Provide the [x, y] coordinate of the cell's center where the given text is located.  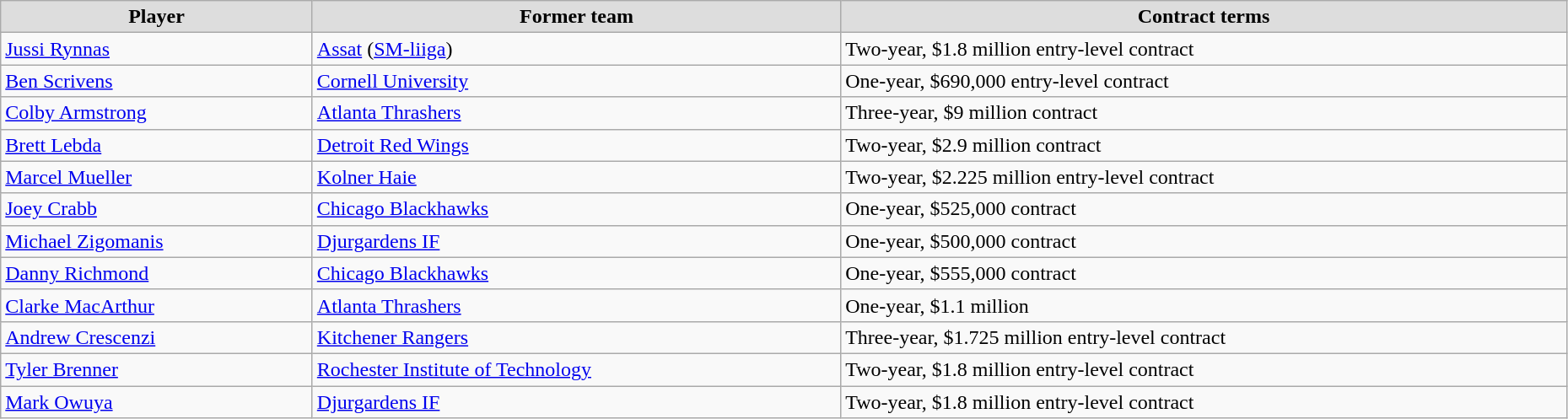
Mark Owuya [157, 402]
Detroit Red Wings [576, 145]
Two-year, $2.225 million entry-level contract [1204, 177]
Assat (SM-liiga) [576, 49]
Colby Armstrong [157, 113]
One-year, $500,000 contract [1204, 241]
Two-year, $2.9 million contract [1204, 145]
Danny Richmond [157, 273]
Three-year, $9 million contract [1204, 113]
Joey Crabb [157, 209]
Former team [576, 17]
Marcel Mueller [157, 177]
Cornell University [576, 81]
Brett Lebda [157, 145]
Contract terms [1204, 17]
Michael Zigomanis [157, 241]
Rochester Institute of Technology [576, 369]
One-year, $690,000 entry-level contract [1204, 81]
One-year, $555,000 contract [1204, 273]
Tyler Brenner [157, 369]
One-year, $525,000 contract [1204, 209]
Ben Scrivens [157, 81]
Jussi Rynnas [157, 49]
Kolner Haie [576, 177]
Clarke MacArthur [157, 305]
Kitchener Rangers [576, 337]
One-year, $1.1 million [1204, 305]
Andrew Crescenzi [157, 337]
Three-year, $1.725 million entry-level contract [1204, 337]
Player [157, 17]
